Pinpoint the cell where the given text exists, returning its [x, y] midpoint coordinate. 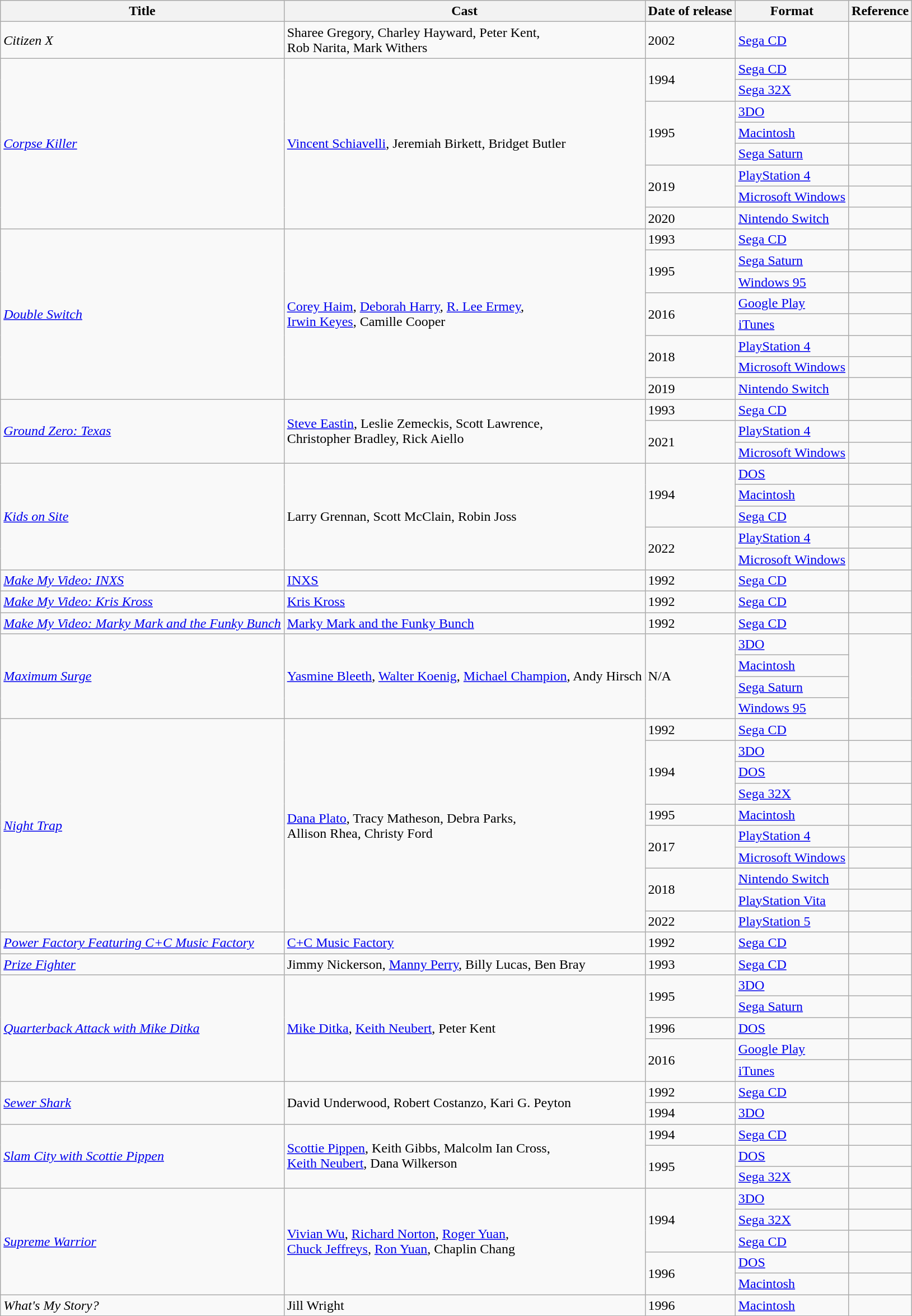
PlayStation 5 [792, 921]
Vincent Schiavelli, Jeremiah Birkett, Bridget Butler [465, 143]
Jill Wright [465, 1305]
Make My Video: Marky Mark and the Funky Bunch [142, 623]
Yasmine Bleeth, Walter Koenig, Michael Champion, Andy Hirsch [465, 676]
Slam City with Scottie Pippen [142, 1156]
INXS [465, 580]
David Underwood, Robert Costanzo, Kari G. Peyton [465, 1103]
Scottie Pippen, Keith Gibbs, Malcolm Ian Cross, Keith Neubert, Dana Wilkerson [465, 1156]
Title [142, 11]
Ground Zero: Texas [142, 431]
Corpse Killer [142, 143]
Kids on Site [142, 516]
Mike Ditka, Keith Neubert, Peter Kent [465, 1028]
Vivian Wu, Richard Norton, Roger Yuan, Chuck Jeffreys, Ron Yuan, Chaplin Chang [465, 1241]
Sewer Shark [142, 1103]
Sharee Gregory, Charley Hayward, Peter Kent, Rob Narita, Mark Withers [465, 40]
PlayStation Vita [792, 900]
2020 [690, 218]
C+C Music Factory [465, 942]
Corey Haim, Deborah Harry, R. Lee Ermey, Irwin Keyes, Camille Cooper [465, 314]
Kris Kross [465, 601]
Double Switch [142, 314]
Format [792, 11]
2021 [690, 442]
Reference [880, 11]
Prize Fighter [142, 964]
Quarterback Attack with Mike Ditka [142, 1028]
Night Trap [142, 825]
Jimmy Nickerson, Manny Perry, Billy Lucas, Ben Bray [465, 964]
Marky Mark and the Funky Bunch [465, 623]
Steve Eastin, Leslie Zemeckis, Scott Lawrence, Christopher Bradley, Rick Aiello [465, 431]
2017 [690, 847]
Cast [465, 11]
Make My Video: INXS [142, 580]
Larry Grennan, Scott McClain, Robin Joss [465, 516]
Make My Video: Kris Kross [142, 601]
N/A [690, 676]
2002 [690, 40]
Power Factory Featuring C+C Music Factory [142, 942]
Date of release [690, 11]
Supreme Warrior [142, 1241]
Maximum Surge [142, 676]
What's My Story? [142, 1305]
Dana Plato, Tracy Matheson, Debra Parks, Allison Rhea, Christy Ford [465, 825]
Citizen X [142, 40]
